From the cell containing the given text, extract its center point as (x, y) coordinate. 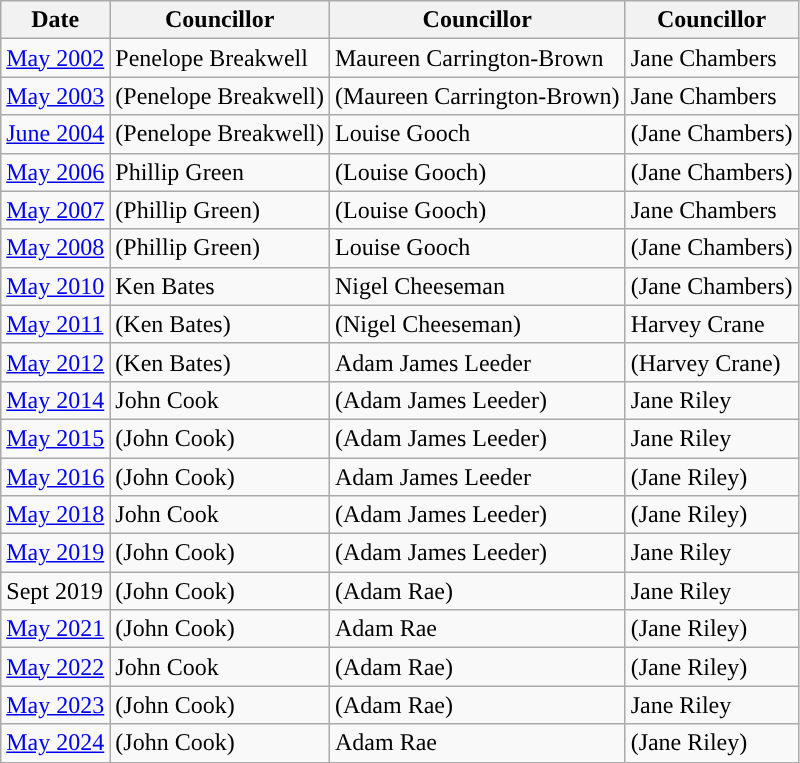
Nigel Cheeseman (477, 286)
May 2007 (56, 210)
May 2019 (56, 553)
June 2004 (56, 134)
Maureen Carrington-Brown (477, 58)
May 2021 (56, 629)
(Maureen Carrington-Brown) (477, 96)
May 2003 (56, 96)
(Harvey Crane) (712, 362)
May 2018 (56, 515)
May 2008 (56, 248)
May 2010 (56, 286)
Harvey Crane (712, 324)
May 2002 (56, 58)
May 2023 (56, 705)
Date (56, 20)
Sept 2019 (56, 591)
Penelope Breakwell (220, 58)
May 2024 (56, 743)
May 2011 (56, 324)
May 2014 (56, 400)
May 2006 (56, 172)
May 2022 (56, 667)
(Nigel Cheeseman) (477, 324)
May 2012 (56, 362)
May 2015 (56, 438)
Phillip Green (220, 172)
May 2016 (56, 477)
Ken Bates (220, 286)
